Return (X, Y) of the center of cell containing provided text 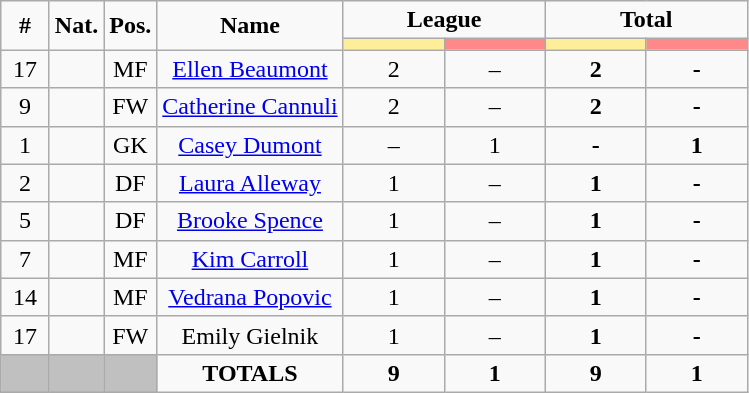
Laura Alleway (250, 183)
GK (130, 145)
Catherine Cannuli (250, 107)
TOTALS (250, 373)
Kim Carroll (250, 259)
Casey Dumont (250, 145)
Brooke Spence (250, 221)
Nat. (76, 26)
5 (26, 221)
Ellen Beaumont (250, 69)
Emily Gielnik (250, 335)
League (444, 20)
7 (26, 259)
Name (250, 26)
# (26, 26)
Total (646, 20)
Pos. (130, 26)
14 (26, 297)
Vedrana Popovic (250, 297)
